Provide the (X, Y) coordinate of the cell's center where the given text is located.  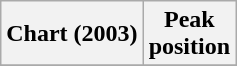
Peak position (189, 34)
Chart (2003) (72, 34)
